Determine the [X, Y] coordinate at the center of the cell enclosing the given text.  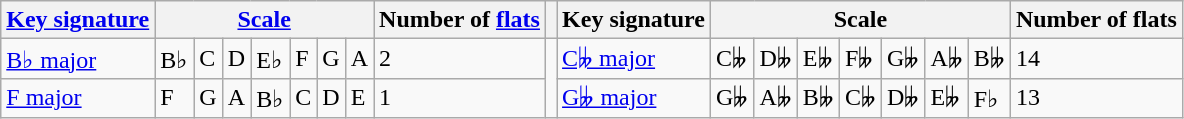
C𝄫 major [634, 59]
E♭ [270, 59]
2 [460, 59]
G𝄫 major [634, 98]
E [359, 98]
14 [1096, 59]
B♭ major [78, 59]
1 [460, 98]
F major [78, 98]
F♭ [989, 98]
13 [1096, 98]
F𝄫 [860, 59]
